Provide the (X, Y) coordinate of the cell's center where the given text is located.  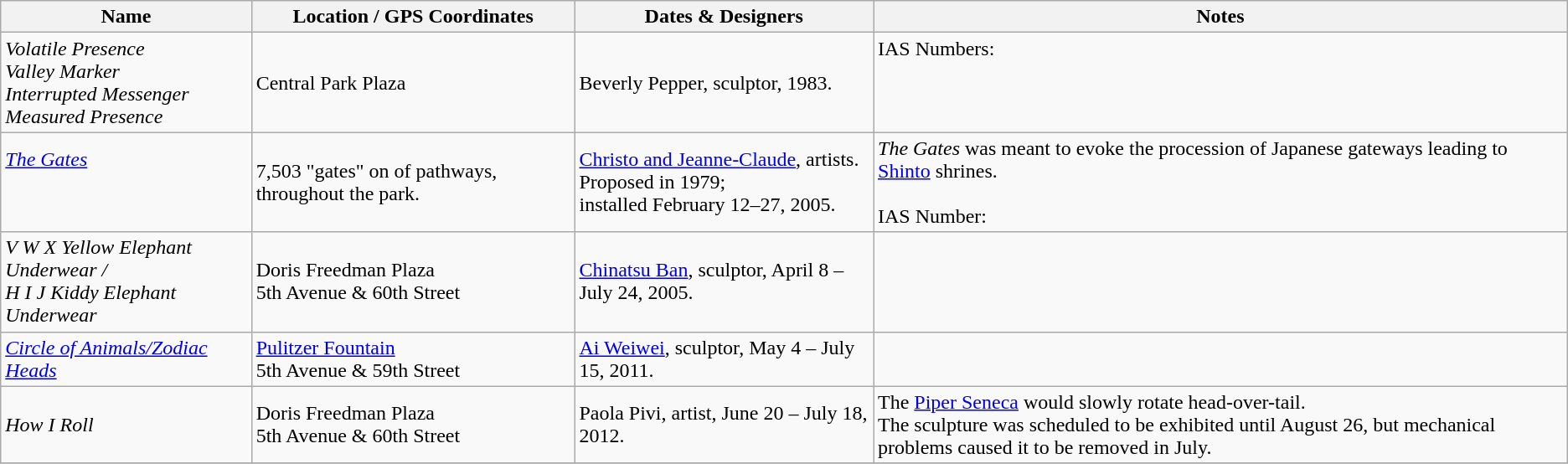
IAS Numbers: (1220, 82)
Volatile PresenceValley MarkerInterrupted MessengerMeasured Presence (126, 82)
Name (126, 17)
Pulitzer Fountain5th Avenue & 59th Street (413, 358)
The Gates (126, 183)
Chinatsu Ban, sculptor, April 8 – July 24, 2005. (724, 281)
Ai Weiwei, sculptor, May 4 – July 15, 2011. (724, 358)
The Gates was meant to evoke the procession of Japanese gateways leading to Shinto shrines.IAS Number: (1220, 183)
Location / GPS Coordinates (413, 17)
Christo and Jeanne-Claude, artists.Proposed in 1979;installed February 12–27, 2005. (724, 183)
How I Roll (126, 425)
7,503 "gates" on of pathways, throughout the park. (413, 183)
V W X Yellow Elephant Underwear /H I J Kiddy Elephant Underwear (126, 281)
Circle of Animals/Zodiac Heads (126, 358)
Dates & Designers (724, 17)
Beverly Pepper, sculptor, 1983. (724, 82)
Paola Pivi, artist, June 20 – July 18, 2012. (724, 425)
Notes (1220, 17)
Central Park Plaza (413, 82)
